Capture the cell that displays the provided text and extract its [x, y] central coordinate. 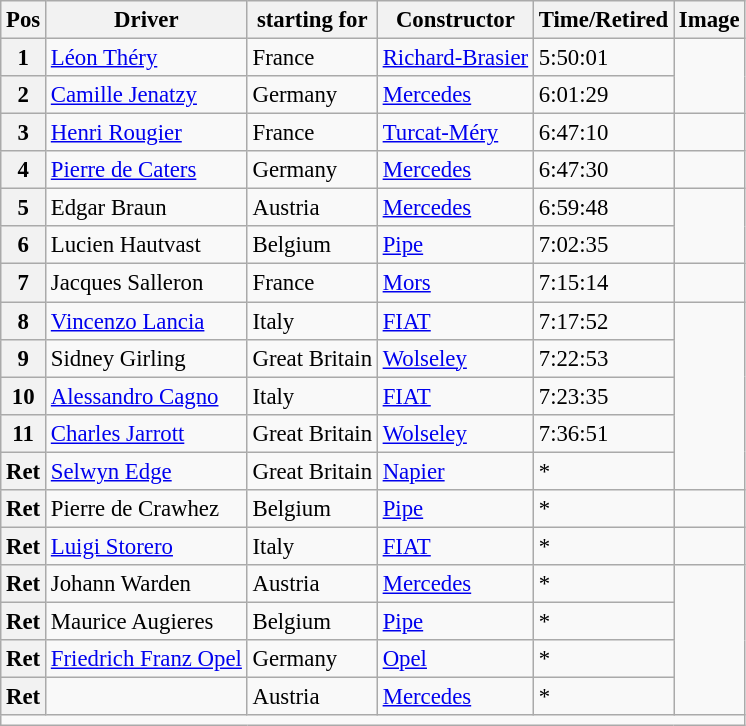
7:36:51 [603, 433]
4 [24, 170]
6:47:30 [603, 170]
7:17:52 [603, 321]
1 [24, 58]
7 [24, 283]
Luigi Storero [147, 546]
7:23:35 [603, 396]
Johann Warden [147, 584]
Pos [24, 20]
Selwyn Edge [147, 471]
Jacques Salleron [147, 283]
starting for [312, 20]
Pierre de Caters [147, 170]
5 [24, 208]
Image [710, 20]
Sidney Girling [147, 358]
Friedrich Franz Opel [147, 659]
11 [24, 433]
Richard-Brasier [455, 58]
9 [24, 358]
Vincenzo Lancia [147, 321]
Turcat-Méry [455, 133]
10 [24, 396]
Pierre de Crawhez [147, 509]
5:50:01 [603, 58]
6:01:29 [603, 95]
7:02:35 [603, 245]
Camille Jenatzy [147, 95]
8 [24, 321]
Lucien Hautvast [147, 245]
2 [24, 95]
Alessandro Cagno [147, 396]
Opel [455, 659]
3 [24, 133]
Maurice Augieres [147, 621]
7:22:53 [603, 358]
Mors [455, 283]
Driver [147, 20]
6:47:10 [603, 133]
Henri Rougier [147, 133]
7:15:14 [603, 283]
6:59:48 [603, 208]
Constructor [455, 20]
6 [24, 245]
Léon Théry [147, 58]
Edgar Braun [147, 208]
Time/Retired [603, 20]
Napier [455, 471]
Charles Jarrott [147, 433]
